Capture the cell that displays the provided text and extract its (x, y) central coordinate. 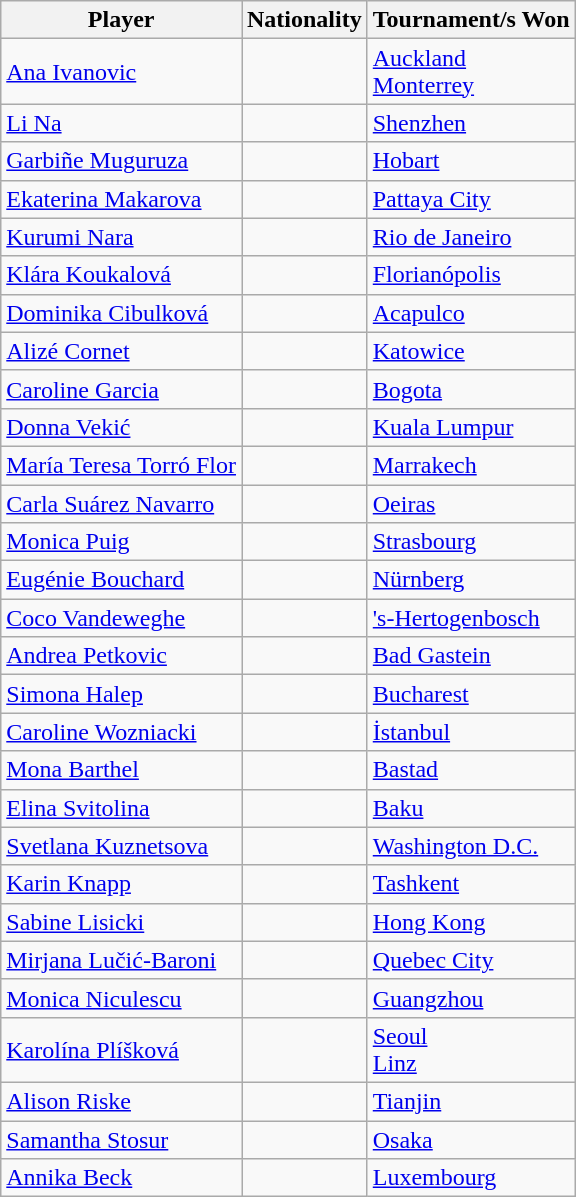
Rio de Janeiro (471, 237)
Nationality (305, 20)
Eugénie Bouchard (122, 580)
Osaka (471, 1139)
Garbiñe Muguruza (122, 161)
Kurumi Nara (122, 237)
Seoul Linz (471, 1050)
Ana Ivanovic (122, 72)
Marrakech (471, 465)
Monica Puig (122, 542)
Acapulco (471, 313)
Mirjana Lučić-Baroni (122, 960)
Svetlana Kuznetsova (122, 846)
Andrea Petkovic (122, 656)
Elina Svitolina (122, 808)
Monica Niculescu (122, 998)
Baku (471, 808)
Bastad (471, 770)
Karolína Plíšková (122, 1050)
Shenzhen (471, 123)
Tianjin (471, 1101)
Karin Knapp (122, 884)
Tashkent (471, 884)
Coco Vandeweghe (122, 618)
Mona Barthel (122, 770)
Carla Suárez Navarro (122, 503)
Player (122, 20)
Auckland Monterrey (471, 72)
Samantha Stosur (122, 1139)
Li Na (122, 123)
Bucharest (471, 694)
Dominika Cibulková (122, 313)
Klára Koukalová (122, 275)
Annika Beck (122, 1178)
Oeiras (471, 503)
Alison Riske (122, 1101)
Donna Vekić (122, 427)
Alizé Cornet (122, 351)
Luxembourg (471, 1178)
Guangzhou (471, 998)
Nürnberg (471, 580)
İstanbul (471, 732)
Tournament/s Won (471, 20)
Kuala Lumpur (471, 427)
Strasbourg (471, 542)
Caroline Garcia (122, 389)
Florianópolis (471, 275)
María Teresa Torró Flor (122, 465)
Katowice (471, 351)
Caroline Wozniacki (122, 732)
Quebec City (471, 960)
Washington D.C. (471, 846)
Bad Gastein (471, 656)
Simona Halep (122, 694)
Pattaya City (471, 199)
's-Hertogenbosch (471, 618)
Ekaterina Makarova (122, 199)
Bogota (471, 389)
Hong Kong (471, 922)
Hobart (471, 161)
Sabine Lisicki (122, 922)
